Search for the cell housing the specified text and yield its [x, y] center coordinate. 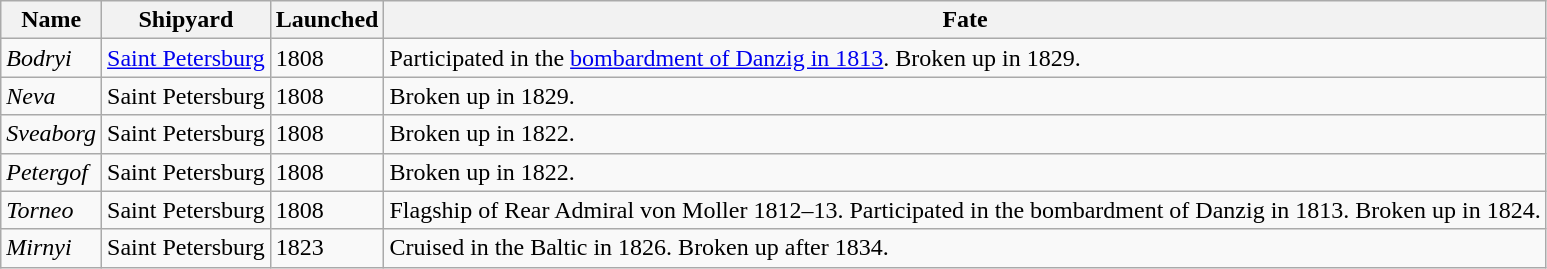
Flagship of Rear Admiral von Moller 1812–13. Participated in the bombardment of Danzig in 1813. Broken up in 1824. [965, 210]
Name [52, 20]
Shipyard [186, 20]
Launched [327, 20]
Bodryi [52, 58]
Torneo [52, 210]
Petergof [52, 172]
1823 [327, 248]
Broken up in 1829. [965, 96]
Participated in the bombardment of Danzig in 1813. Broken up in 1829. [965, 58]
Cruised in the Baltic in 1826. Broken up after 1834. [965, 248]
Mirnyi [52, 248]
Sveaborg [52, 134]
Neva [52, 96]
Fate [965, 20]
